Return the [X, Y] coordinate for the center point of the cell that contains the specified text.  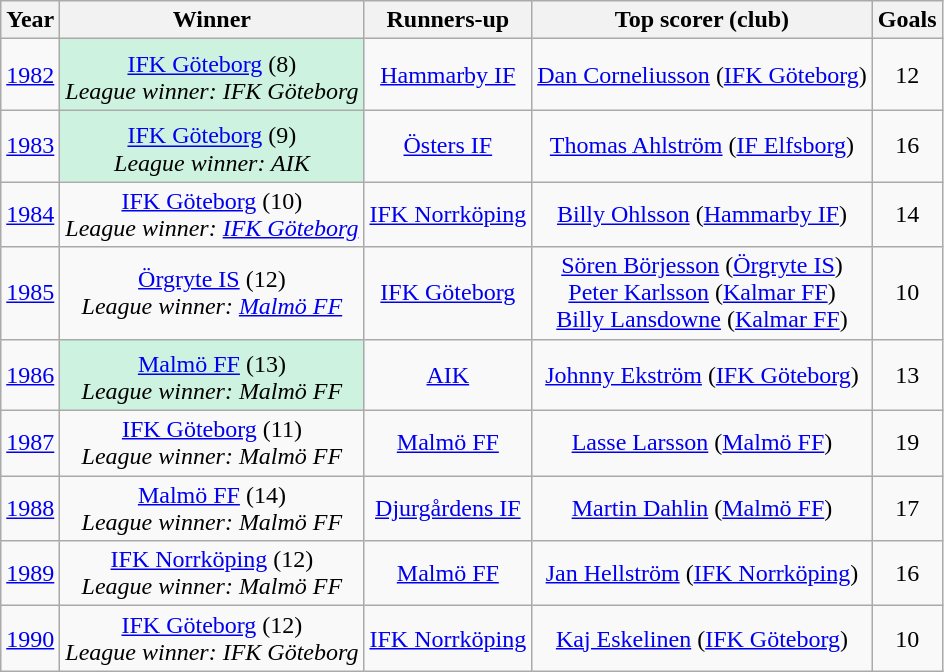
Malmö FF (13) League winner: Malmö FF [212, 375]
IFK Göteborg (10) League winner: IFK Göteborg [212, 214]
Jan Hellström (IFK Norrköping) [702, 574]
IFK Göteborg (12) League winner: IFK Göteborg [212, 638]
1987 [30, 444]
Martin Dahlin (Malmö FF) [702, 508]
13 [907, 375]
14 [907, 214]
IFK Göteborg (9) League winner: AIK [212, 146]
1982 [30, 75]
Thomas Ahlström (IF Elfsborg) [702, 146]
19 [907, 444]
Malmö FF (14) League winner: Malmö FF [212, 508]
Dan Corneliusson (IFK Göteborg) [702, 75]
Östers IF [448, 146]
Lasse Larsson (Malmö FF) [702, 444]
IFK Göteborg [448, 293]
AIK [448, 375]
Örgryte IS (12) League winner: Malmö FF [212, 293]
1986 [30, 375]
Djurgårdens IF [448, 508]
IFK Göteborg (11) League winner: Malmö FF [212, 444]
12 [907, 75]
1988 [30, 508]
1990 [30, 638]
17 [907, 508]
IFK Göteborg (8) League winner: IFK Göteborg [212, 75]
Billy Ohlsson (Hammarby IF) [702, 214]
Sören Börjesson (Örgryte IS)Peter Karlsson (Kalmar FF)Billy Lansdowne (Kalmar FF) [702, 293]
Johnny Ekström (IFK Göteborg) [702, 375]
1983 [30, 146]
Top scorer (club) [702, 20]
IFK Norrköping (12) League winner: Malmö FF [212, 574]
Winner [212, 20]
Kaj Eskelinen (IFK Göteborg) [702, 638]
Hammarby IF [448, 75]
1985 [30, 293]
Year [30, 20]
1989 [30, 574]
Runners-up [448, 20]
Goals [907, 20]
1984 [30, 214]
